Locate the cell with the specified text and output its (X, Y) center coordinate. 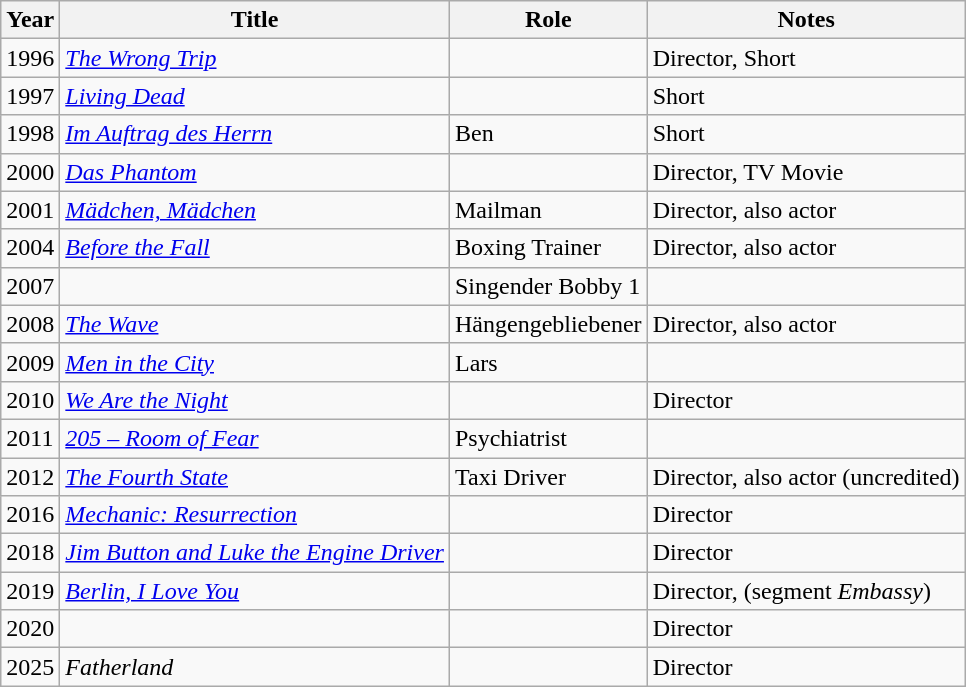
Director, (segment Embassy) (806, 591)
Notes (806, 20)
Director, TV Movie (806, 172)
2000 (30, 172)
Role (548, 20)
2004 (30, 248)
The Fourth State (255, 477)
Lars (548, 362)
Year (30, 20)
Hängengebliebener (548, 324)
2008 (30, 324)
2001 (30, 210)
Mädchen, Mädchen (255, 210)
The Wave (255, 324)
Before the Fall (255, 248)
1996 (30, 58)
Director, also actor (uncredited) (806, 477)
Director, Short (806, 58)
Boxing Trainer (548, 248)
Living Dead (255, 96)
Im Auftrag des Herrn (255, 134)
Jim Button and Luke the Engine Driver (255, 553)
2018 (30, 553)
2010 (30, 400)
1998 (30, 134)
We Are the Night (255, 400)
Singender Bobby 1 (548, 286)
Das Phantom (255, 172)
1997 (30, 96)
Mechanic: Resurrection (255, 515)
2025 (30, 667)
2020 (30, 629)
Ben (548, 134)
Title (255, 20)
2012 (30, 477)
2019 (30, 591)
Men in the City (255, 362)
Psychiatrist (548, 438)
2011 (30, 438)
2009 (30, 362)
Taxi Driver (548, 477)
2016 (30, 515)
Fatherland (255, 667)
Berlin, I Love You (255, 591)
2007 (30, 286)
205 – Room of Fear (255, 438)
Mailman (548, 210)
The Wrong Trip (255, 58)
